Identify which cell holds the provided text, then report its (x, y) central coordinate. 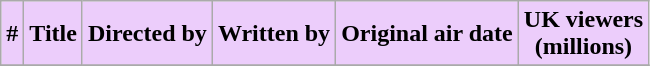
Directed by (147, 34)
Title (54, 34)
Original air date (428, 34)
UK viewers(millions) (583, 34)
Written by (274, 34)
# (12, 34)
